Detect which cell encompasses the target text, then output its [X, Y] center coordinate. 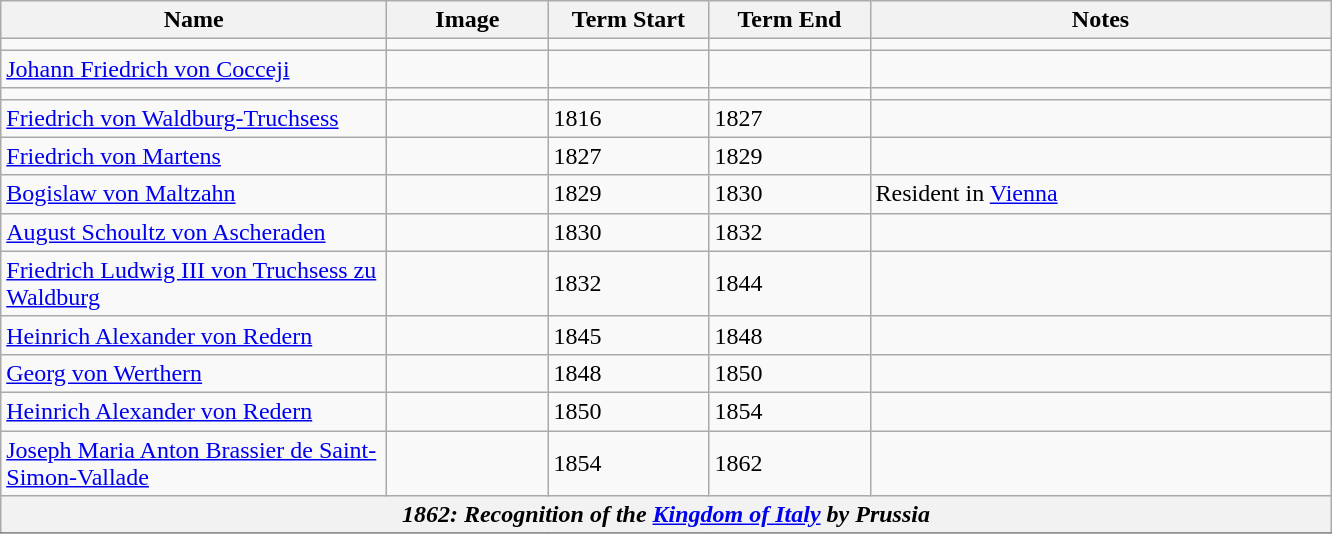
1816 [628, 118]
Johann Friedrich von Cocceji [194, 69]
Resident in Vienna [1100, 194]
1862 [790, 462]
Name [194, 20]
Joseph Maria Anton Brassier de Saint-Simon-Vallade [194, 462]
Friedrich Ludwig III von Truchsess zu Waldburg [194, 284]
1844 [790, 284]
Term End [790, 20]
Term Start [628, 20]
Friedrich von Martens [194, 156]
Bogislaw von Maltzahn [194, 194]
Notes [1100, 20]
Georg von Werthern [194, 373]
Friedrich von Waldburg-Truchsess [194, 118]
Image [468, 20]
August Schoultz von Ascheraden [194, 232]
1862: Recognition of the Kingdom of Italy by Prussia [666, 515]
1845 [628, 335]
